Detect which cell encompasses the target text, then output its [X, Y] center coordinate. 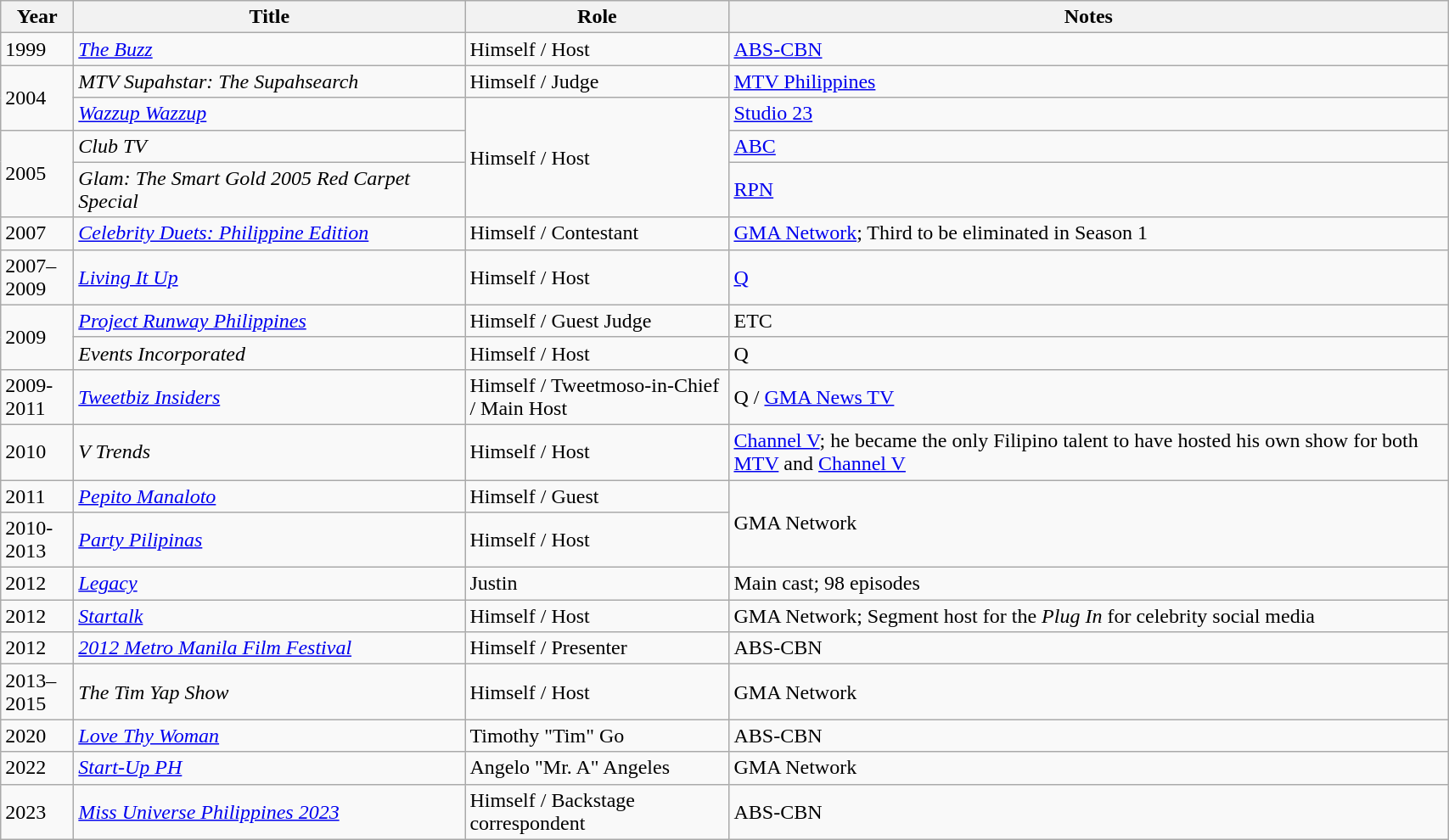
Justin [598, 584]
Love Thy Woman [270, 736]
Himself / Tweetmoso-in-Chief / Main Host [598, 397]
Start-Up PH [270, 768]
MTV Supahstar: The Supahsearch [270, 81]
RPN [1088, 190]
2020 [37, 736]
GMA Network; Third to be eliminated in Season 1 [1088, 233]
Studio 23 [1088, 114]
Legacy [270, 584]
Notes [1088, 17]
2007 [37, 233]
V Trends [270, 451]
2022 [37, 768]
The Tim Yap Show [270, 692]
Channel V; he became the only Filipino talent to have hosted his own show for both MTV and Channel V [1088, 451]
Himself / Guest Judge [598, 321]
2010-2013 [37, 540]
Title [270, 17]
Himself / Contestant [598, 233]
MTV Philippines [1088, 81]
2010 [37, 451]
Himself / Judge [598, 81]
Himself / Presenter [598, 648]
Party Pilipinas [270, 540]
Startalk [270, 616]
Project Runway Philippines [270, 321]
Year [37, 17]
Club TV [270, 146]
Main cast; 98 episodes [1088, 584]
Himself / Backstage correspondent [598, 811]
2004 [37, 98]
ABC [1088, 146]
Timothy "Tim" Go [598, 736]
Celebrity Duets: Philippine Edition [270, 233]
Role [598, 17]
ETC [1088, 321]
Glam: The Smart Gold 2005 Red Carpet Special [270, 190]
Angelo "Mr. A" Angeles [598, 768]
2009-2011 [37, 397]
Tweetbiz Insiders [270, 397]
The Buzz [270, 49]
2013–2015 [37, 692]
2023 [37, 811]
2012 Metro Manila Film Festival [270, 648]
2011 [37, 496]
2007–2009 [37, 277]
GMA Network; Segment host for the Plug In for celebrity social media [1088, 616]
Pepito Manaloto [270, 496]
Himself / Guest [598, 496]
1999 [37, 49]
2009 [37, 337]
Q / GMA News TV [1088, 397]
Wazzup Wazzup [270, 114]
Miss Universe Philippines 2023 [270, 811]
Events Incorporated [270, 353]
Living It Up [270, 277]
2005 [37, 173]
